For the text-containing cell, return its midpoint in [X, Y] coordinate format. 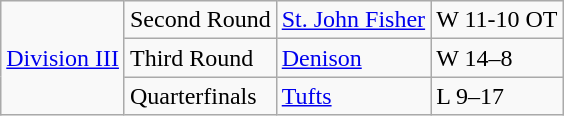
St. John Fisher [353, 20]
W 14–8 [497, 58]
Denison [353, 58]
Quarterfinals [200, 96]
Second Round [200, 20]
L 9–17 [497, 96]
W 11-10 OT [497, 20]
Division III [63, 58]
Tufts [353, 96]
Third Round [200, 58]
